Detect which cell encompasses the target text, then output its (x, y) center coordinate. 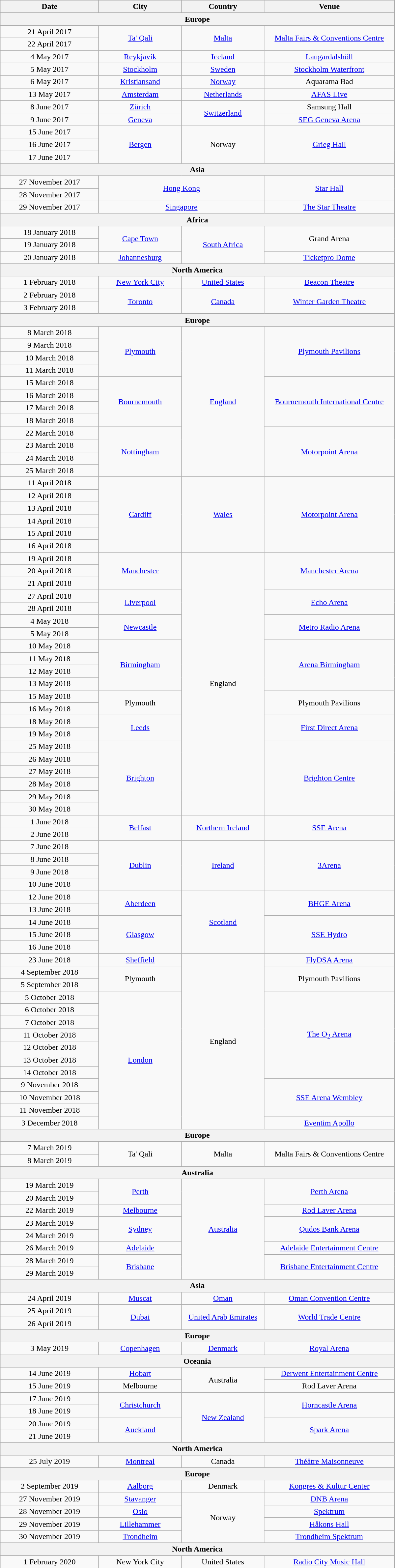
16 June 2017 (49, 144)
New Zealand (223, 1417)
Echo Arena (329, 602)
Muscat (140, 1298)
12 June 2018 (49, 897)
Winter Garden Theatre (329, 301)
Beacon Theatre (329, 282)
23 June 2018 (49, 960)
22 March 2019 (49, 1211)
28 March 2019 (49, 1261)
9 November 2018 (49, 1085)
Brisbane Entertainment Centre (329, 1267)
4 September 2018 (49, 972)
Bournemouth (140, 402)
19 January 2018 (49, 245)
28 April 2018 (49, 609)
Laugardalshöll (329, 57)
Wales (223, 514)
28 November 2019 (49, 1511)
Aberdeen (140, 903)
Perth (140, 1192)
7 June 2018 (49, 847)
2 February 2018 (49, 295)
25 March 2018 (49, 470)
17 June 2017 (49, 157)
Brighton (140, 778)
First Direct Arena (329, 727)
Ticketpro Dome (329, 257)
18 June 2019 (49, 1411)
15 May 2018 (49, 696)
24 April 2019 (49, 1298)
27 May 2018 (49, 772)
SSE Hydro (329, 934)
Montreal (140, 1461)
28 May 2018 (49, 784)
Bournemouth International Centre (329, 402)
17 June 2019 (49, 1399)
Dubai (140, 1317)
City (140, 7)
Northern Ireland (223, 828)
Manchester (140, 571)
Venue (329, 7)
SSE Arena (329, 828)
27 April 2018 (49, 596)
Christchurch (140, 1405)
20 April 2018 (49, 571)
26 May 2018 (49, 759)
12 October 2018 (49, 1047)
Trondheim (140, 1536)
24 March 2018 (49, 458)
1 June 2018 (49, 822)
13 October 2018 (49, 1060)
9 June 2017 (49, 119)
11 October 2018 (49, 1035)
30 May 2018 (49, 809)
5 October 2018 (49, 997)
Belfast (140, 828)
19 March 2019 (49, 1185)
Grand Arena (329, 239)
22 April 2017 (49, 44)
29 November 2017 (49, 207)
7 October 2018 (49, 1022)
Ireland (223, 866)
9 June 2018 (49, 872)
5 September 2018 (49, 985)
Leeds (140, 727)
Oman (223, 1298)
Johannesburg (140, 257)
Oslo (140, 1511)
3 December 2018 (49, 1123)
8 June 2017 (49, 107)
Aalborg (140, 1486)
Brighton Centre (329, 778)
15 April 2018 (49, 533)
14 June 2018 (49, 922)
AFAS Live (329, 94)
Birmingham (140, 665)
25 May 2018 (49, 746)
London (140, 1060)
16 April 2018 (49, 546)
28 November 2017 (49, 195)
DNB Arena (329, 1499)
FlyDSA Arena (329, 960)
19 April 2018 (49, 558)
Netherlands (223, 94)
Eventim Apollo (329, 1123)
18 May 2018 (49, 721)
Trondheim Spektrum (329, 1536)
20 June 2019 (49, 1424)
United Arab Emirates (223, 1317)
16 June 2018 (49, 947)
11 May 2018 (49, 659)
Arena Birmingham (329, 665)
Country (223, 7)
20 March 2019 (49, 1198)
15 June 2017 (49, 132)
Kristiansand (140, 82)
Lillehammer (140, 1524)
Scotland (223, 922)
Metro Radio Arena (329, 627)
12 May 2018 (49, 671)
29 May 2018 (49, 797)
14 June 2019 (49, 1374)
Hobart (140, 1374)
12 April 2018 (49, 496)
19 May 2018 (49, 734)
8 June 2018 (49, 859)
Radio City Music Hall (329, 1561)
7 March 2019 (49, 1148)
The Star Theatre (329, 207)
Samsung Hall (329, 107)
Horncastle Arena (329, 1405)
16 May 2018 (49, 709)
Théâtre Maisonneuve (329, 1461)
16 March 2018 (49, 395)
13 May 2018 (49, 684)
Qudos Bank Arena (329, 1229)
Aquarama Bad (329, 82)
26 April 2019 (49, 1323)
Sweden (223, 69)
11 November 2018 (49, 1110)
6 May 2017 (49, 82)
10 March 2018 (49, 357)
18 March 2018 (49, 420)
Bergen (140, 144)
Reykjavík (140, 57)
Cardiff (140, 514)
2 June 2018 (49, 834)
Spark Arena (329, 1430)
14 October 2018 (49, 1072)
30 November 2019 (49, 1536)
15 June 2019 (49, 1386)
Stavanger (140, 1499)
Cape Town (140, 239)
23 March 2019 (49, 1223)
2 September 2019 (49, 1486)
15 March 2018 (49, 383)
South Africa (223, 245)
Nottingham (140, 452)
The O2 Arena (329, 1035)
1 February 2020 (49, 1561)
13 May 2017 (49, 94)
Date (49, 7)
3 May 2019 (49, 1348)
29 November 2019 (49, 1524)
11 March 2018 (49, 370)
Manchester Arena (329, 571)
15 June 2018 (49, 934)
3 February 2018 (49, 307)
18 January 2018 (49, 232)
13 June 2018 (49, 909)
Royal Arena (329, 1348)
Amsterdam (140, 94)
Adelaide Entertainment Centre (329, 1248)
Kongres & Kultur Center (329, 1486)
24 March 2019 (49, 1236)
Dublin (140, 866)
3Arena (329, 866)
26 March 2019 (49, 1248)
1 February 2018 (49, 282)
10 June 2018 (49, 884)
Derwent Entertainment Centre (329, 1374)
Sydney (140, 1229)
22 March 2018 (49, 433)
Oceania (197, 1361)
13 April 2018 (49, 508)
Star Hall (329, 188)
Stockholm Waterfront (329, 69)
Switzerland (223, 113)
Liverpool (140, 602)
5 May 2017 (49, 69)
Iceland (223, 57)
11 April 2018 (49, 483)
Newcastle (140, 627)
27 November 2019 (49, 1499)
4 May 2018 (49, 621)
Grieg Hall (329, 144)
World Trade Centre (329, 1317)
21 June 2019 (49, 1436)
25 July 2019 (49, 1461)
Adelaide (140, 1248)
6 October 2018 (49, 1010)
Brisbane (140, 1267)
Oman Convention Centre (329, 1298)
17 March 2018 (49, 408)
8 March 2018 (49, 332)
5 May 2018 (49, 634)
10 November 2018 (49, 1098)
Håkons Hall (329, 1524)
23 March 2018 (49, 445)
27 November 2017 (49, 182)
21 April 2018 (49, 584)
Stockholm (140, 69)
Sheffield (140, 960)
9 March 2018 (49, 345)
BHGE Arena (329, 903)
Glasgow (140, 934)
Africa (197, 220)
25 April 2019 (49, 1311)
Toronto (140, 301)
Singapore (182, 207)
Geneva (140, 119)
Zürich (140, 107)
20 January 2018 (49, 257)
21 April 2017 (49, 32)
4 May 2017 (49, 57)
8 March 2019 (49, 1160)
Perth Arena (329, 1192)
SEG Geneva Arena (329, 119)
Spektrum (329, 1511)
SSE Arena Wembley (329, 1098)
Hong Kong (182, 188)
29 March 2019 (49, 1273)
Auckland (140, 1430)
14 April 2018 (49, 521)
10 May 2018 (49, 646)
Copenhagen (140, 1348)
